Output the [X, Y] coordinate of the center of the cell containing the given text.  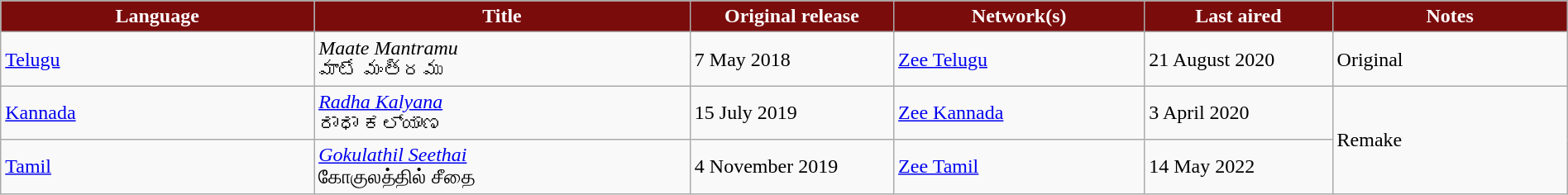
4 November 2019 [791, 167]
3 April 2020 [1239, 112]
Zee Telugu [1019, 59]
Maate Mantramu మాటే మంత్రము [503, 59]
Zee Tamil [1019, 167]
Tamil [157, 167]
Radha Kalyana ರಾಧಾ ಕಲ್ಯಾಣ [503, 112]
Original release [791, 17]
Gokulathil Seethai கோகுலத்தில் சீதை [503, 167]
Original [1450, 59]
Language [157, 17]
Network(s) [1019, 17]
15 July 2019 [791, 112]
7 May 2018 [791, 59]
Zee Kannada [1019, 112]
Kannada [157, 112]
Notes [1450, 17]
Title [503, 17]
21 August 2020 [1239, 59]
Telugu [157, 59]
Last aired [1239, 17]
14 May 2022 [1239, 167]
Remake [1450, 140]
